Return [x, y] of the center of cell containing provided text 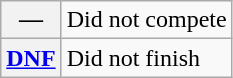
— [31, 20]
Did not finish [146, 58]
DNF [31, 58]
Did not compete [146, 20]
